Return the [x, y] coordinate for the center point of the cell that contains the specified text.  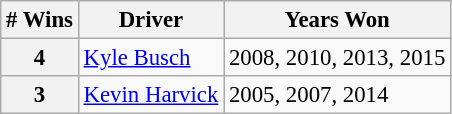
2008, 2010, 2013, 2015 [338, 58]
Driver [150, 20]
2005, 2007, 2014 [338, 95]
# Wins [40, 20]
Kevin Harvick [150, 95]
3 [40, 95]
Kyle Busch [150, 58]
4 [40, 58]
Years Won [338, 20]
